For the text-containing cell, return its midpoint in (x, y) coordinate format. 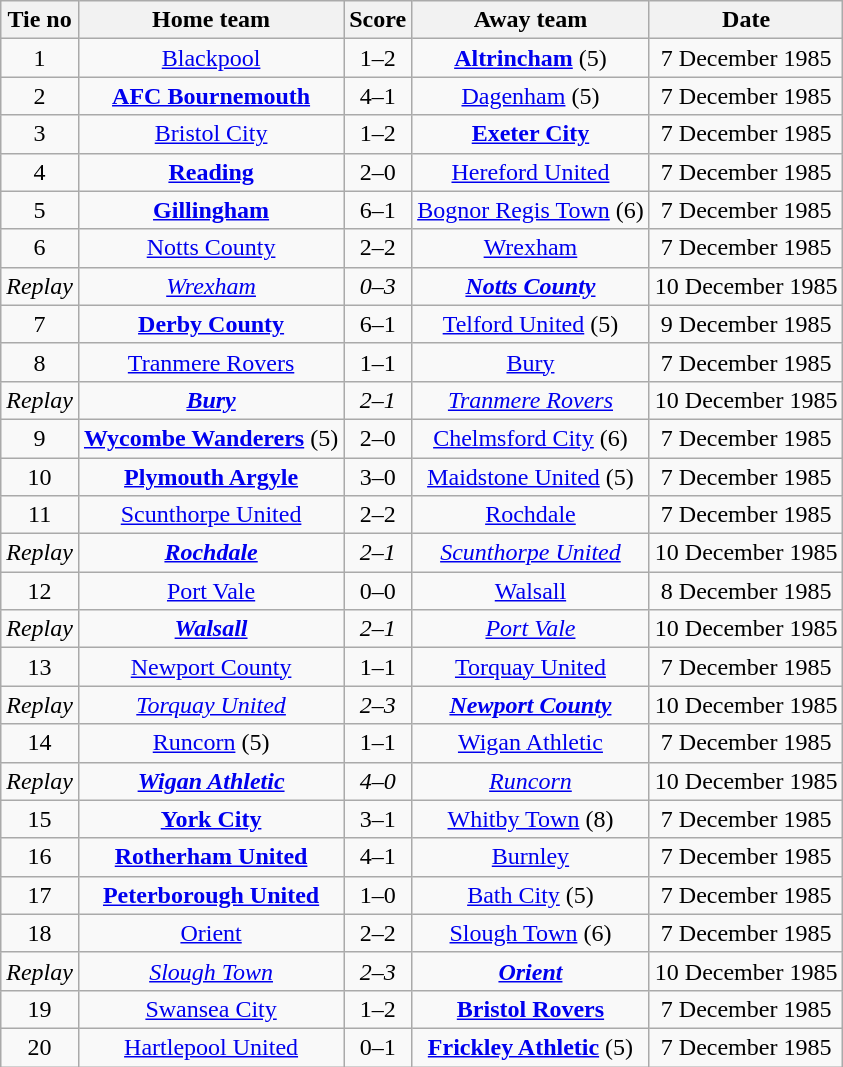
9 (40, 438)
2 (40, 96)
8 (40, 362)
15 (40, 819)
Slough Town (210, 971)
Telford United (5) (531, 324)
3 (40, 134)
Date (746, 20)
Peterborough United (210, 895)
Whitby Town (8) (531, 819)
0–0 (378, 591)
Maidstone United (5) (531, 477)
6 (40, 248)
Bristol City (210, 134)
Derby County (210, 324)
12 (40, 591)
0–1 (378, 1047)
Slough Town (6) (531, 933)
Bognor Regis Town (6) (531, 210)
Home team (210, 20)
14 (40, 743)
Rotherham United (210, 857)
0–3 (378, 286)
1 (40, 58)
18 (40, 933)
8 December 1985 (746, 591)
Chelmsford City (6) (531, 438)
Swansea City (210, 1009)
3–1 (378, 819)
Runcorn (531, 781)
16 (40, 857)
Exeter City (531, 134)
13 (40, 667)
Bristol Rovers (531, 1009)
19 (40, 1009)
Frickley Athletic (5) (531, 1047)
AFC Bournemouth (210, 96)
Plymouth Argyle (210, 477)
Hartlepool United (210, 1047)
Bath City (5) (531, 895)
4–0 (378, 781)
Dagenham (5) (531, 96)
5 (40, 210)
Altrincham (5) (531, 58)
Blackpool (210, 58)
20 (40, 1047)
1–0 (378, 895)
Burnley (531, 857)
York City (210, 819)
10 (40, 477)
Reading (210, 172)
Runcorn (5) (210, 743)
9 December 1985 (746, 324)
Wycombe Wanderers (5) (210, 438)
Tie no (40, 20)
3–0 (378, 477)
Gillingham (210, 210)
17 (40, 895)
Away team (531, 20)
Score (378, 20)
4 (40, 172)
Hereford United (531, 172)
11 (40, 515)
7 (40, 324)
